Scan for the cell matching the given text and deliver its (X, Y) coordinate at center. 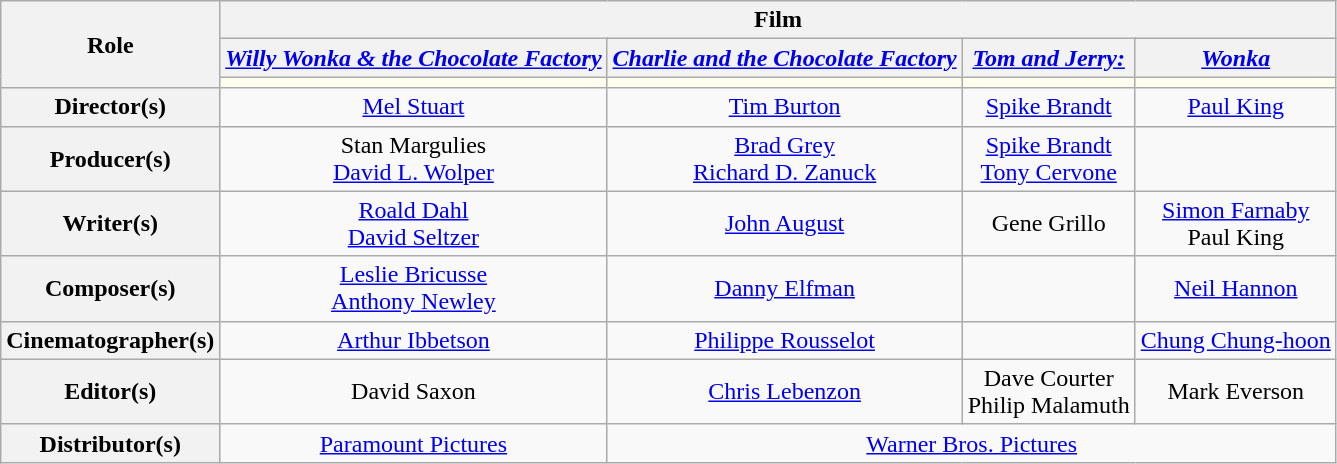
Danny Elfman (784, 288)
Film (778, 20)
Chris Lebenzon (784, 392)
Mark Everson (1236, 392)
Mel Stuart (414, 107)
Leslie BricusseAnthony Newley (414, 288)
Distributor(s) (110, 443)
John August (784, 224)
Composer(s) (110, 288)
Chung Chung-hoon (1236, 340)
Spike BrandtTony Cervone (1048, 158)
Paul King (1236, 107)
Gene Grillo (1048, 224)
Wonka (1236, 58)
Warner Bros. Pictures (972, 443)
Philippe Rousselot (784, 340)
Neil Hannon (1236, 288)
David Saxon (414, 392)
Brad GreyRichard D. Zanuck (784, 158)
Tim Burton (784, 107)
Producer(s) (110, 158)
Roald DahlDavid Seltzer (414, 224)
Spike Brandt (1048, 107)
Director(s) (110, 107)
Stan MarguliesDavid L. Wolper (414, 158)
Editor(s) (110, 392)
Cinematographer(s) (110, 340)
Dave CourterPhilip Malamuth (1048, 392)
Charlie and the Chocolate Factory (784, 58)
Tom and Jerry: (1048, 58)
Paramount Pictures (414, 443)
Role (110, 44)
Arthur Ibbetson (414, 340)
Willy Wonka & the Chocolate Factory (414, 58)
Writer(s) (110, 224)
Simon FarnabyPaul King (1236, 224)
